Search for the cell housing the specified text and yield its (X, Y) center coordinate. 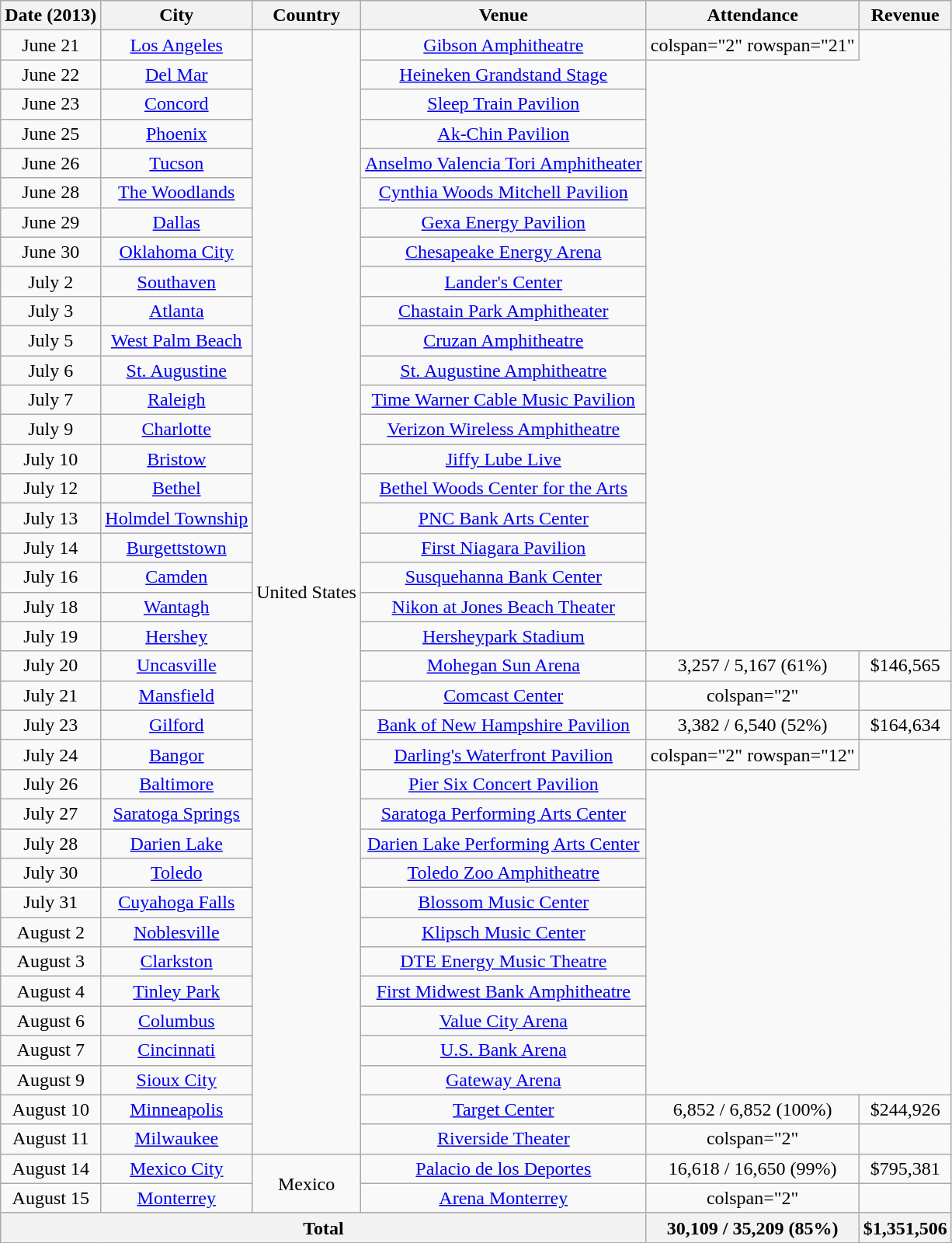
Los Angeles (177, 45)
PNC Bank Arts Center (503, 518)
Anselmo Valencia Tori Amphitheater (503, 163)
Darien Lake Performing Arts Center (503, 843)
August 4 (51, 991)
Riverside Theater (503, 1139)
30,109 / 35,209 (85%) (752, 1227)
$244,926 (905, 1109)
Palacio de los Deportes (503, 1168)
Cuyahoga Falls (177, 903)
$1,351,506 (905, 1227)
Heineken Grandstand Stage (503, 75)
June 29 (51, 222)
Chesapeake Energy Arena (503, 252)
The Woodlands (177, 193)
Gilford (177, 725)
July 9 (51, 430)
Camden (177, 577)
Target Center (503, 1109)
Klipsch Music Center (503, 932)
Bangor (177, 754)
July 27 (51, 813)
Bethel Woods Center for the Arts (503, 489)
Comcast Center (503, 695)
June 30 (51, 252)
Time Warner Cable Music Pavilion (503, 400)
July 21 (51, 695)
colspan="2" rowspan="21" (752, 45)
August 2 (51, 932)
August 10 (51, 1109)
U.S. Bank Arena (503, 1050)
Columbus (177, 1021)
Minneapolis (177, 1109)
United States (307, 592)
Bethel (177, 489)
6,852 / 6,852 (100%) (752, 1109)
August 9 (51, 1080)
Mexico (307, 1183)
Clarkston (177, 962)
June 25 (51, 134)
Dallas (177, 222)
$146,565 (905, 666)
Southaven (177, 281)
Mohegan Sun Arena (503, 666)
Venue (503, 16)
Mexico City (177, 1168)
Susquehanna Bank Center (503, 577)
16,618 / 16,650 (99%) (752, 1168)
Blossom Music Center (503, 903)
Uncasville (177, 666)
Toledo (177, 873)
Darling's Waterfront Pavilion (503, 754)
Bristow (177, 459)
Jiffy Lube Live (503, 459)
Revenue (905, 16)
July 13 (51, 518)
Tucson (177, 163)
August 15 (51, 1198)
July 31 (51, 903)
St. Augustine (177, 371)
Ak-Chin Pavilion (503, 134)
Oklahoma City (177, 252)
colspan="2" rowspan="12" (752, 754)
Mansfield (177, 695)
Hersheypark Stadium (503, 636)
July 3 (51, 311)
Chastain Park Amphitheater (503, 311)
July 2 (51, 281)
August 6 (51, 1021)
June 28 (51, 193)
Phoenix (177, 134)
Cynthia Woods Mitchell Pavilion (503, 193)
3,382 / 6,540 (52%) (752, 725)
$795,381 (905, 1168)
Wantagh (177, 607)
Baltimore (177, 784)
First Midwest Bank Amphitheatre (503, 991)
June 21 (51, 45)
Sleep Train Pavilion (503, 104)
Arena Monterrey (503, 1198)
August 3 (51, 962)
Gexa Energy Pavilion (503, 222)
First Niagara Pavilion (503, 548)
St. Augustine Amphitheatre (503, 371)
Monterrey (177, 1198)
Saratoga Springs (177, 813)
July 16 (51, 577)
July 7 (51, 400)
Milwaukee (177, 1139)
Nikon at Jones Beach Theater (503, 607)
July 19 (51, 636)
July 20 (51, 666)
July 6 (51, 371)
August 14 (51, 1168)
Charlotte (177, 430)
Lander's Center (503, 281)
July 12 (51, 489)
Tinley Park (177, 991)
Atlanta (177, 311)
City (177, 16)
DTE Energy Music Theatre (503, 962)
Total (323, 1227)
Value City Arena (503, 1021)
July 24 (51, 754)
Noblesville (177, 932)
June 26 (51, 163)
Raleigh (177, 400)
West Palm Beach (177, 340)
Cincinnati (177, 1050)
Gateway Arena (503, 1080)
July 28 (51, 843)
Hershey (177, 636)
Verizon Wireless Amphitheatre (503, 430)
July 10 (51, 459)
3,257 / 5,167 (61%) (752, 666)
Cruzan Amphitheatre (503, 340)
Concord (177, 104)
August 7 (51, 1050)
Gibson Amphitheatre (503, 45)
July 18 (51, 607)
Del Mar (177, 75)
Burgettstown (177, 548)
Attendance (752, 16)
August 11 (51, 1139)
$164,634 (905, 725)
Toledo Zoo Amphitheatre (503, 873)
July 5 (51, 340)
June 22 (51, 75)
Date (2013) (51, 16)
Saratoga Performing Arts Center (503, 813)
Pier Six Concert Pavilion (503, 784)
July 30 (51, 873)
Bank of New Hampshire Pavilion (503, 725)
July 23 (51, 725)
June 23 (51, 104)
Country (307, 16)
July 14 (51, 548)
Holmdel Township (177, 518)
July 26 (51, 784)
Darien Lake (177, 843)
Sioux City (177, 1080)
